Return (X, Y) of the center of cell containing provided text 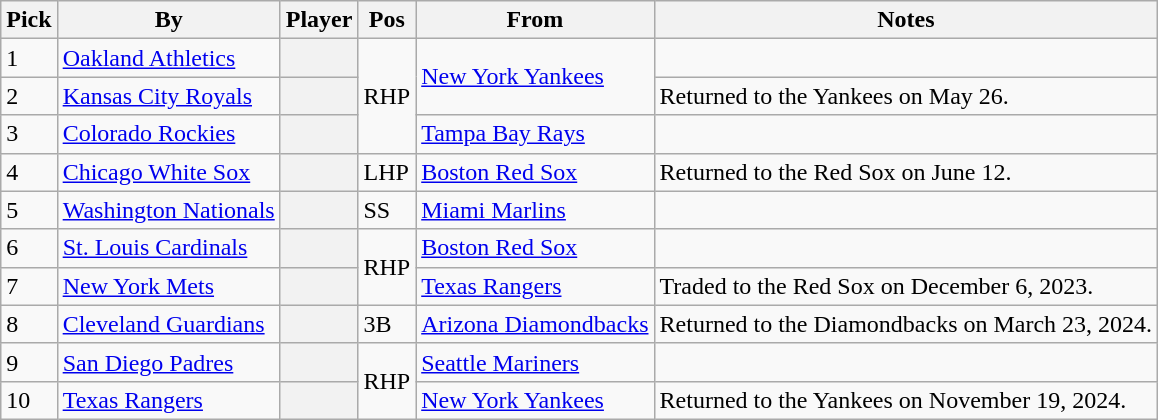
Returned to the Yankees on November 19, 2024. (906, 400)
LHP (387, 172)
By (168, 20)
Arizona Diamondbacks (535, 324)
Returned to the Diamondbacks on March 23, 2024. (906, 324)
1 (29, 58)
Miami Marlins (535, 210)
Seattle Mariners (535, 362)
St. Louis Cardinals (168, 248)
7 (29, 286)
Cleveland Guardians (168, 324)
SS (387, 210)
2 (29, 96)
From (535, 20)
San Diego Padres (168, 362)
Chicago White Sox (168, 172)
5 (29, 210)
10 (29, 400)
Player (319, 20)
Returned to the Red Sox on June 12. (906, 172)
Tampa Bay Rays (535, 134)
Traded to the Red Sox on December 6, 2023. (906, 286)
Pick (29, 20)
Notes (906, 20)
Kansas City Royals (168, 96)
4 (29, 172)
New York Mets (168, 286)
9 (29, 362)
Oakland Athletics (168, 58)
3 (29, 134)
Washington Nationals (168, 210)
3B (387, 324)
Returned to the Yankees on May 26. (906, 96)
8 (29, 324)
Colorado Rockies (168, 134)
Pos (387, 20)
6 (29, 248)
